Determine the [X, Y] coordinate at the center of the cell enclosing the given text.  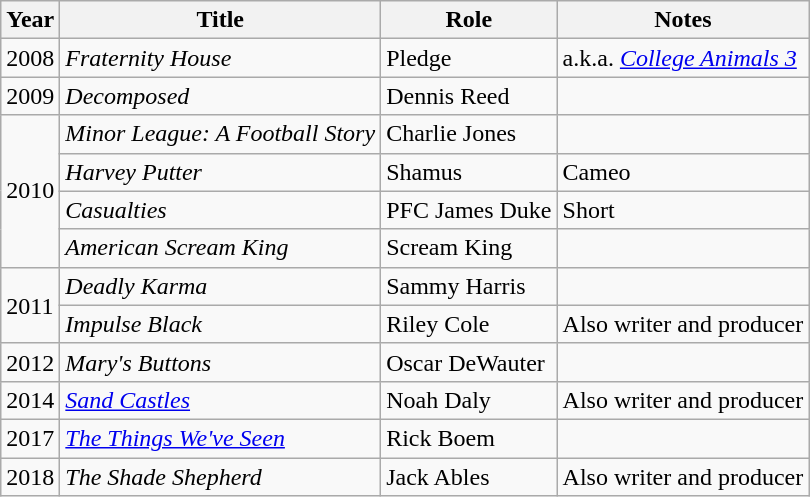
Title [220, 20]
Scream King [469, 248]
Deadly Karma [220, 286]
Mary's Buttons [220, 362]
2012 [30, 362]
Pledge [469, 58]
Rick Boem [469, 438]
Shamus [469, 172]
a.k.a. College Animals 3 [683, 58]
Oscar DeWauter [469, 362]
The Things We've Seen [220, 438]
Year [30, 20]
2011 [30, 305]
2018 [30, 477]
Notes [683, 20]
Impulse Black [220, 324]
PFC James Duke [469, 210]
Role [469, 20]
Minor League: A Football Story [220, 134]
2017 [30, 438]
2014 [30, 400]
American Scream King [220, 248]
2009 [30, 96]
Casualties [220, 210]
Sand Castles [220, 400]
Cameo [683, 172]
Fraternity House [220, 58]
Sammy Harris [469, 286]
Jack Ables [469, 477]
2010 [30, 191]
Riley Cole [469, 324]
2008 [30, 58]
Noah Daly [469, 400]
Dennis Reed [469, 96]
Decomposed [220, 96]
Short [683, 210]
Charlie Jones [469, 134]
The Shade Shepherd [220, 477]
Harvey Putter [220, 172]
